Identify which cell holds the provided text, then report its (x, y) central coordinate. 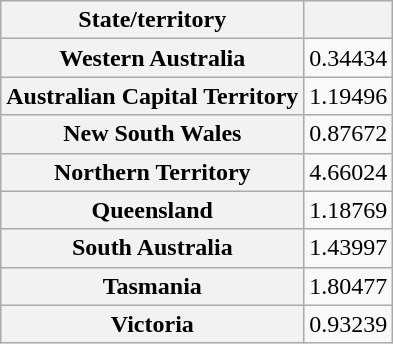
Western Australia (152, 58)
Victoria (152, 324)
Northern Territory (152, 172)
South Australia (152, 248)
0.34434 (348, 58)
4.66024 (348, 172)
New South Wales (152, 134)
Queensland (152, 210)
1.19496 (348, 96)
State/territory (152, 20)
1.43997 (348, 248)
0.93239 (348, 324)
Australian Capital Territory (152, 96)
0.87672 (348, 134)
1.80477 (348, 286)
1.18769 (348, 210)
Tasmania (152, 286)
